Output the [X, Y] coordinate of the center of the cell containing the given text.  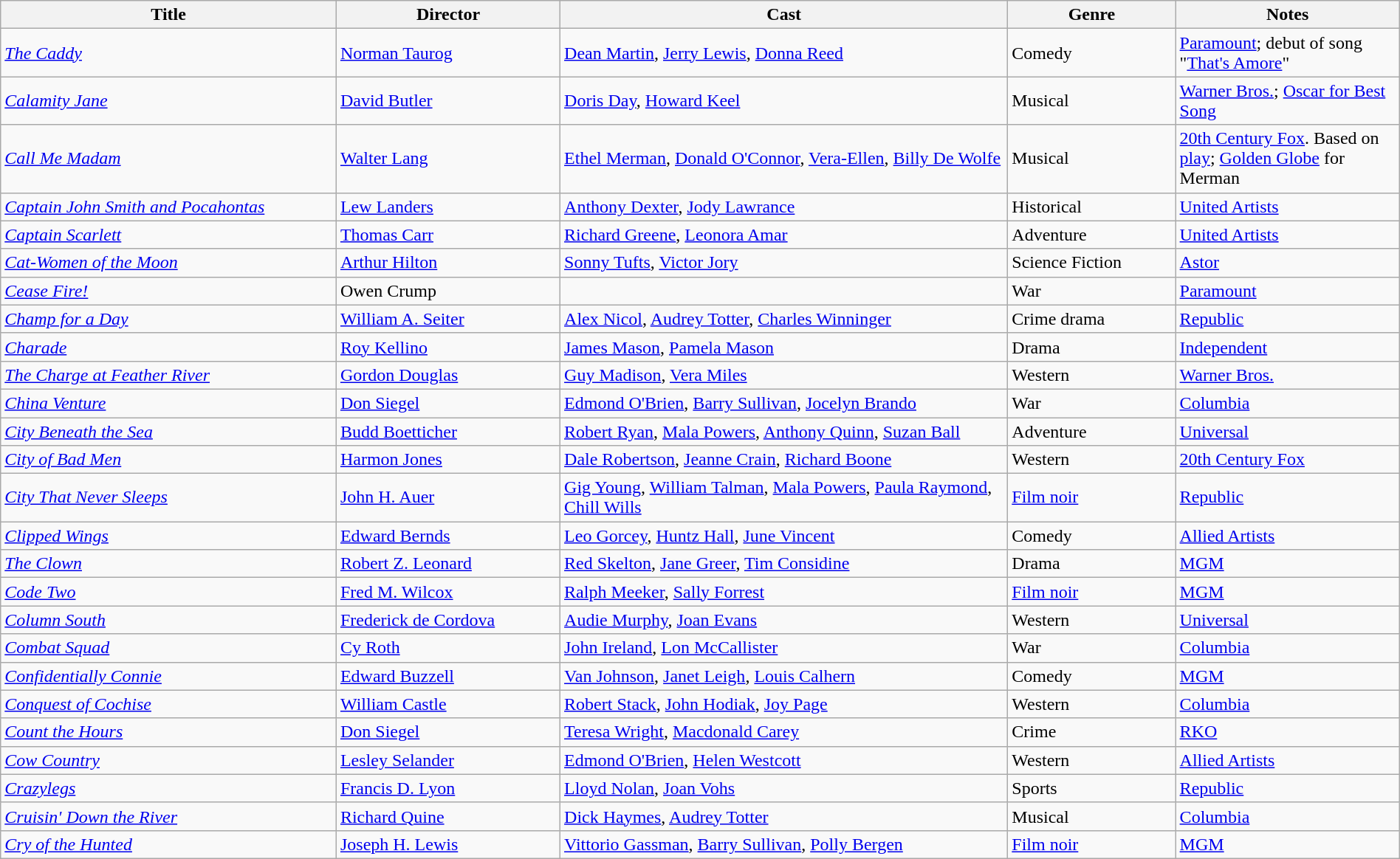
Title [168, 15]
Cy Roth [447, 648]
Red Skelton, Jane Greer, Tim Considine [784, 564]
Crime [1091, 732]
Paramount [1288, 291]
Genre [1091, 15]
Captain John Smith and Pocahontas [168, 207]
Warner Bros.; Oscar for Best Song [1288, 100]
Captain Scarlett [168, 235]
Column South [168, 620]
Robert Ryan, Mala Powers, Anthony Quinn, Suzan Ball [784, 432]
Sports [1091, 788]
Astor [1288, 263]
Arthur Hilton [447, 263]
Fred M. Wilcox [447, 592]
Doris Day, Howard Keel [784, 100]
The Caddy [168, 53]
Leo Gorcey, Huntz Hall, June Vincent [784, 536]
Joseph H. Lewis [447, 844]
Cruisin' Down the River [168, 816]
Warner Bros. [1288, 375]
David Butler [447, 100]
Paramount; debut of song "That's Amore" [1288, 53]
Clipped Wings [168, 536]
James Mason, Pamela Mason [784, 347]
Gig Young, William Talman, Mala Powers, Paula Raymond, Chill Wills [784, 497]
Lesley Selander [447, 760]
Call Me Madam [168, 159]
Edward Bernds [447, 536]
Frederick de Cordova [447, 620]
Edmond O'Brien, Barry Sullivan, Jocelyn Brando [784, 403]
Robert Z. Leonard [447, 564]
Dick Haymes, Audrey Totter [784, 816]
Walter Lang [447, 159]
The Charge at Feather River [168, 375]
Edmond O'Brien, Helen Westcott [784, 760]
Cease Fire! [168, 291]
Cast [784, 15]
William A. Seiter [447, 319]
Robert Stack, John Hodiak, Joy Page [784, 704]
Crazylegs [168, 788]
20th Century Fox [1288, 460]
Cow Country [168, 760]
Anthony Dexter, Jody Lawrance [784, 207]
Audie Murphy, Joan Evans [784, 620]
Lew Landers [447, 207]
Count the Hours [168, 732]
Van Johnson, Janet Leigh, Louis Calhern [784, 676]
Calamity Jane [168, 100]
Francis D. Lyon [447, 788]
Science Fiction [1091, 263]
Thomas Carr [447, 235]
Norman Taurog [447, 53]
Sonny Tufts, Victor Jory [784, 263]
Richard Quine [447, 816]
Charade [168, 347]
Conquest of Cochise [168, 704]
Crime drama [1091, 319]
City That Never Sleeps [168, 497]
China Venture [168, 403]
John H. Auer [447, 497]
City Beneath the Sea [168, 432]
Champ for a Day [168, 319]
Independent [1288, 347]
Edward Buzzell [447, 676]
Lloyd Nolan, Joan Vohs [784, 788]
The Clown [168, 564]
Dale Robertson, Jeanne Crain, Richard Boone [784, 460]
Vittorio Gassman, Barry Sullivan, Polly Bergen [784, 844]
Alex Nicol, Audrey Totter, Charles Winninger [784, 319]
Code Two [168, 592]
Harmon Jones [447, 460]
Confidentially Connie [168, 676]
Cat-Women of the Moon [168, 263]
William Castle [447, 704]
Richard Greene, Leonora Amar [784, 235]
20th Century Fox. Based on play; Golden Globe for Merman [1288, 159]
Gordon Douglas [447, 375]
Cry of the Hunted [168, 844]
RKO [1288, 732]
Teresa Wright, Macdonald Carey [784, 732]
Combat Squad [168, 648]
Director [447, 15]
John Ireland, Lon McCallister [784, 648]
City of Bad Men [168, 460]
Historical [1091, 207]
Notes [1288, 15]
Dean Martin, Jerry Lewis, Donna Reed [784, 53]
Ethel Merman, Donald O'Connor, Vera-Ellen, Billy De Wolfe [784, 159]
Budd Boetticher [447, 432]
Owen Crump [447, 291]
Roy Kellino [447, 347]
Guy Madison, Vera Miles [784, 375]
Ralph Meeker, Sally Forrest [784, 592]
